Find where the given text appears and provide that cell's center as [X, Y] coordinate. 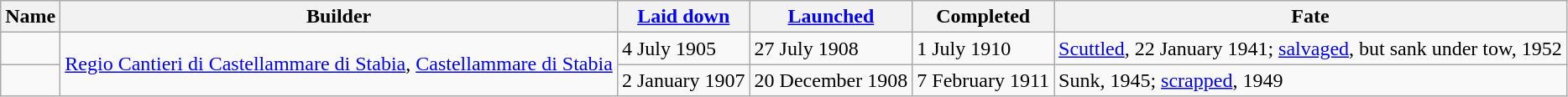
Laid down [683, 17]
Builder [339, 17]
27 July 1908 [831, 48]
Name [30, 17]
Fate [1311, 17]
20 December 1908 [831, 80]
Completed [984, 17]
4 July 1905 [683, 48]
2 January 1907 [683, 80]
Regio Cantieri di Castellammare di Stabia, Castellammare di Stabia [339, 64]
Scuttled, 22 January 1941; salvaged, but sank under tow, 1952 [1311, 48]
7 February 1911 [984, 80]
1 July 1910 [984, 48]
Launched [831, 17]
Sunk, 1945; scrapped, 1949 [1311, 80]
